From the cell containing the given text, extract its center point as [x, y] coordinate. 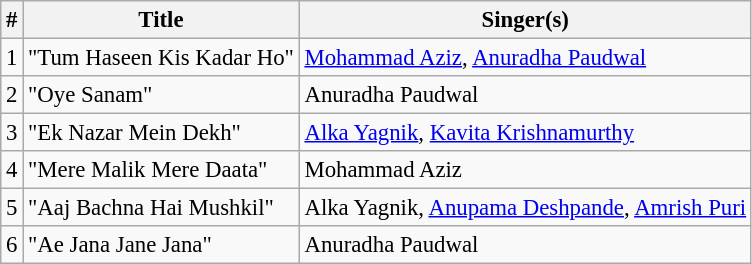
6 [12, 245]
2 [12, 95]
Alka Yagnik, Kavita Krishnamurthy [525, 133]
Mohammad Aziz, Anuradha Paudwal [525, 58]
"Aaj Bachna Hai Mushkil" [161, 208]
Singer(s) [525, 20]
1 [12, 58]
5 [12, 208]
"Tum Haseen Kis Kadar Ho" [161, 58]
3 [12, 133]
Title [161, 20]
"Oye Sanam" [161, 95]
"Mere Malik Mere Daata" [161, 170]
"Ek Nazar Mein Dekh" [161, 133]
4 [12, 170]
Mohammad Aziz [525, 170]
Alka Yagnik, Anupama Deshpande, Amrish Puri [525, 208]
"Ae Jana Jane Jana" [161, 245]
# [12, 20]
